Extract the [X, Y] coordinate from the center of the cell holding the provided text.  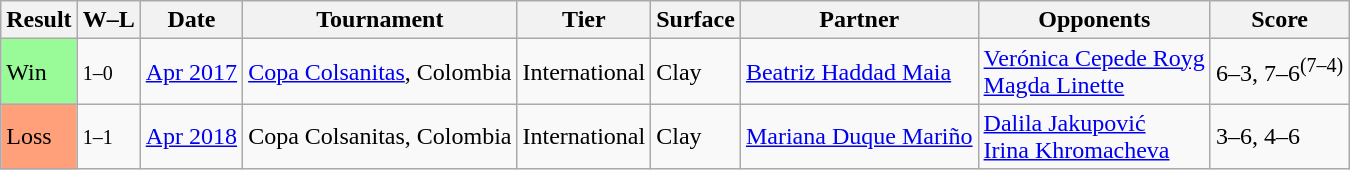
1–0 [108, 72]
Score [1279, 20]
Mariana Duque Mariño [859, 136]
Surface [696, 20]
Result [39, 20]
Apr 2017 [191, 72]
Verónica Cepede Royg Magda Linette [1094, 72]
Opponents [1094, 20]
Loss [39, 136]
Date [191, 20]
Beatriz Haddad Maia [859, 72]
Tier [584, 20]
3–6, 4–6 [1279, 136]
W–L [108, 20]
6–3, 7–6(7–4) [1279, 72]
Tournament [380, 20]
1–1 [108, 136]
Dalila Jakupović Irina Khromacheva [1094, 136]
Partner [859, 20]
Win [39, 72]
Apr 2018 [191, 136]
